Find where the given text appears and provide that cell's center as (X, Y) coordinate. 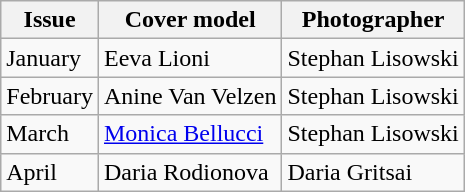
Cover model (190, 20)
Photographer (373, 20)
April (50, 172)
Daria Gritsai (373, 172)
Issue (50, 20)
February (50, 96)
March (50, 134)
Monica Bellucci (190, 134)
Anine Van Velzen (190, 96)
Eeva Lioni (190, 58)
January (50, 58)
Daria Rodionova (190, 172)
